Search for the cell housing the specified text and yield its [X, Y] center coordinate. 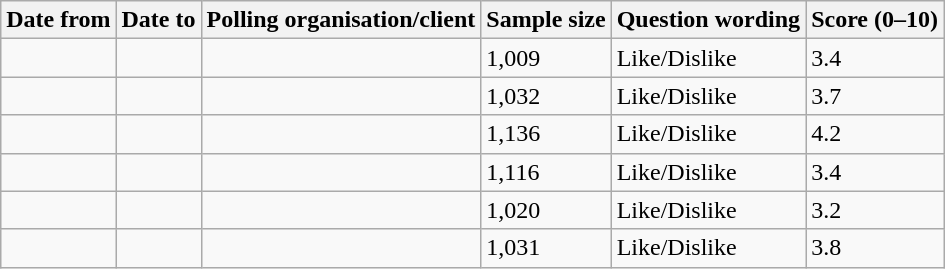
1,031 [546, 248]
Date from [58, 20]
Sample size [546, 20]
1,136 [546, 134]
Polling organisation/client [341, 20]
3.8 [875, 248]
1,116 [546, 172]
3.7 [875, 96]
1,009 [546, 58]
Question wording [708, 20]
4.2 [875, 134]
3.2 [875, 210]
Date to [158, 20]
1,020 [546, 210]
1,032 [546, 96]
Score (0–10) [875, 20]
